From the cell containing the given text, extract its center point as (x, y) coordinate. 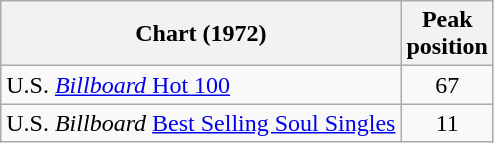
U.S. Billboard Hot 100 (201, 85)
Chart (1972) (201, 34)
U.S. Billboard Best Selling Soul Singles (201, 123)
Peakposition (447, 34)
11 (447, 123)
67 (447, 85)
